Output the (x, y) coordinate of the center of the cell containing the given text.  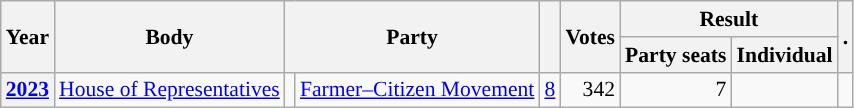
8 (550, 90)
Year (28, 36)
7 (676, 90)
Farmer–Citizen Movement (418, 90)
Party (412, 36)
342 (590, 90)
Individual (784, 55)
. (846, 36)
Party seats (676, 55)
Result (729, 19)
House of Representatives (170, 90)
2023 (28, 90)
Body (170, 36)
Votes (590, 36)
